Scan for the cell matching the given text and deliver its [x, y] coordinate at center. 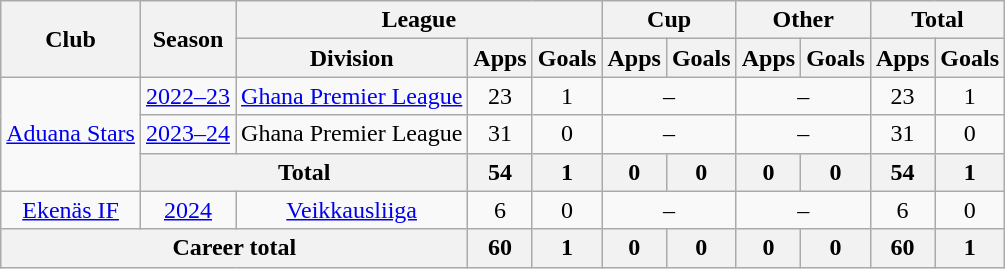
2022–23 [188, 96]
Division [352, 58]
2023–24 [188, 134]
Cup [669, 20]
Career total [234, 248]
Veikkausliiga [352, 210]
Aduana Stars [71, 134]
League [419, 20]
Ekenäs IF [71, 210]
2024 [188, 210]
Club [71, 39]
Season [188, 39]
Other [803, 20]
